Pinpoint the cell where the given text exists, returning its [x, y] midpoint coordinate. 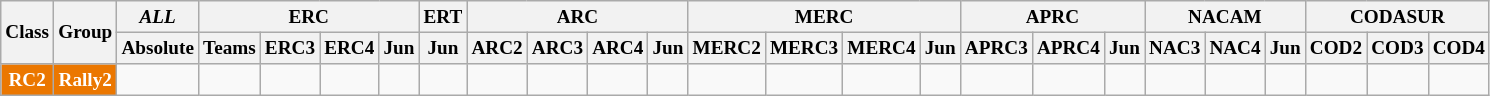
APRC [1052, 17]
Teams [230, 48]
NAC4 [1235, 48]
MERC3 [804, 48]
ERT [443, 17]
MERC4 [882, 48]
COD3 [1398, 48]
ALL [158, 17]
APRC4 [1068, 48]
APRC3 [996, 48]
Absolute [158, 48]
Class [28, 32]
NAC3 [1174, 48]
MERC [824, 17]
Group [86, 32]
COD2 [1336, 48]
ARC [578, 17]
ERC3 [290, 48]
ERC4 [350, 48]
MERC2 [726, 48]
RC2 [28, 80]
ERC [309, 17]
CODASUR [1397, 17]
ARC3 [557, 48]
COD4 [1458, 48]
Rally2 [86, 80]
NACAM [1224, 17]
ARC2 [497, 48]
ARC4 [618, 48]
